Return the (x, y) coordinate for the center point of the cell that contains the specified text.  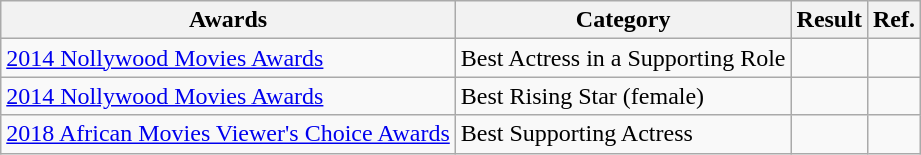
Best Rising Star (female) (623, 96)
Awards (228, 20)
2018 African Movies Viewer's Choice Awards (228, 134)
Result (829, 20)
Best Actress in a Supporting Role (623, 58)
Ref. (894, 20)
Category (623, 20)
Best Supporting Actress (623, 134)
